Scan for the cell matching the given text and deliver its [X, Y] coordinate at center. 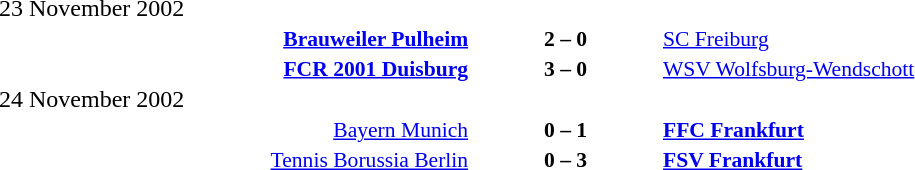
0 – 1 [566, 130]
2 – 0 [566, 38]
3 – 0 [566, 68]
